Capture the cell that displays the provided text and extract its [X, Y] central coordinate. 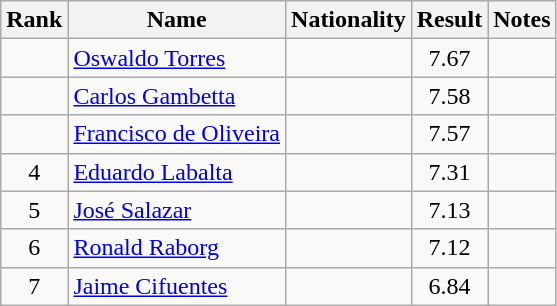
Oswaldo Torres [177, 58]
7.57 [449, 134]
Ronald Raborg [177, 248]
Notes [522, 20]
4 [34, 172]
7 [34, 286]
6 [34, 248]
Result [449, 20]
7.13 [449, 210]
7.67 [449, 58]
Name [177, 20]
7.12 [449, 248]
Rank [34, 20]
7.31 [449, 172]
Carlos Gambetta [177, 96]
Francisco de Oliveira [177, 134]
5 [34, 210]
Eduardo Labalta [177, 172]
Jaime Cifuentes [177, 286]
José Salazar [177, 210]
6.84 [449, 286]
7.58 [449, 96]
Nationality [349, 20]
